Capture the cell that displays the provided text and extract its (X, Y) central coordinate. 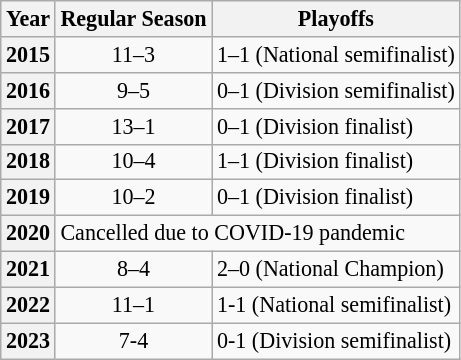
8–4 (134, 269)
1–1 (National semifinalist) (336, 54)
9–5 (134, 90)
7-4 (134, 341)
2023 (28, 341)
10–4 (134, 162)
13–1 (134, 126)
0–1 (Division semifinalist) (336, 90)
Year (28, 18)
2021 (28, 269)
2016 (28, 90)
0-1 (Division semifinalist) (336, 341)
1-1 (National semifinalist) (336, 305)
Cancelled due to COVID-19 pandemic (258, 233)
2017 (28, 126)
2015 (28, 54)
Playoffs (336, 18)
2020 (28, 233)
2–0 (National Champion) (336, 269)
2022 (28, 305)
1–1 (Division finalist) (336, 162)
2019 (28, 198)
10–2 (134, 198)
11–3 (134, 54)
11–1 (134, 305)
Regular Season (134, 18)
2018 (28, 162)
